Detect which cell encompasses the target text, then output its [X, Y] center coordinate. 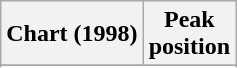
Peakposition [189, 34]
Chart (1998) [72, 34]
